Pinpoint the cell where the given text exists, returning its (x, y) midpoint coordinate. 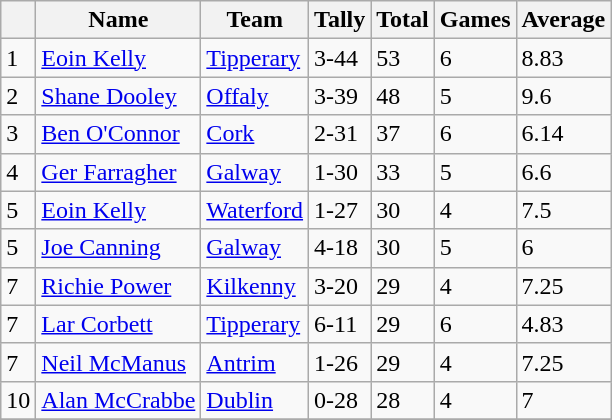
4-18 (340, 248)
53 (403, 58)
2 (18, 96)
1-27 (340, 210)
0-28 (340, 400)
6-11 (340, 324)
3-39 (340, 96)
Shane Dooley (118, 96)
4.83 (564, 324)
Antrim (255, 362)
Cork (255, 134)
6.14 (564, 134)
28 (403, 400)
Games (475, 20)
3-20 (340, 286)
1-26 (340, 362)
8.83 (564, 58)
1-30 (340, 172)
Alan McCrabbe (118, 400)
Joe Canning (118, 248)
9.6 (564, 96)
10 (18, 400)
7.5 (564, 210)
Ben O'Connor (118, 134)
6.6 (564, 172)
33 (403, 172)
Ger Farragher (118, 172)
2-31 (340, 134)
Offaly (255, 96)
3 (18, 134)
Tally (340, 20)
37 (403, 134)
Richie Power (118, 286)
Total (403, 20)
Team (255, 20)
Average (564, 20)
Name (118, 20)
48 (403, 96)
Waterford (255, 210)
Neil McManus (118, 362)
3-44 (340, 58)
Lar Corbett (118, 324)
Dublin (255, 400)
1 (18, 58)
Kilkenny (255, 286)
